Return (X, Y) of the center of cell containing provided text 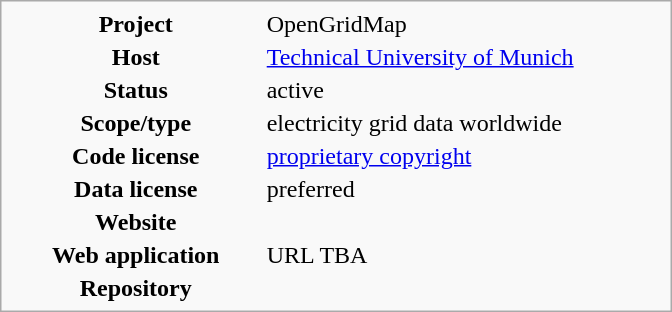
Web application (136, 255)
Status (136, 90)
Website (136, 222)
preferred (464, 189)
Scope/type (136, 123)
electricity grid data worldwide (464, 123)
Code license (136, 156)
Project (136, 24)
Technical University of Munich (464, 57)
Data license (136, 189)
proprietary copyright (464, 156)
URL TBA (464, 255)
Repository (136, 288)
OpenGridMap (464, 24)
Host (136, 57)
active (464, 90)
